Extract the (X, Y) coordinate from the center of the cell holding the provided text.  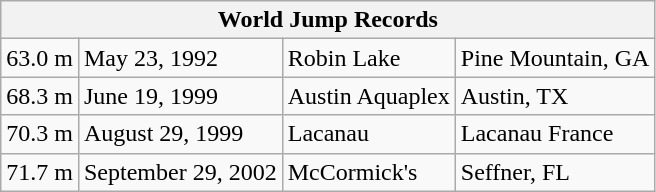
71.7 m (40, 172)
September 29, 2002 (180, 172)
Lacanau (368, 134)
Austin Aquaplex (368, 96)
Seffner, FL (555, 172)
Lacanau France (555, 134)
Austin, TX (555, 96)
68.3 m (40, 96)
Robin Lake (368, 58)
McCormick's (368, 172)
August 29, 1999 (180, 134)
World Jump Records (328, 20)
May 23, 1992 (180, 58)
70.3 m (40, 134)
Pine Mountain, GA (555, 58)
63.0 m (40, 58)
June 19, 1999 (180, 96)
